Scan for the cell matching the given text and deliver its (x, y) coordinate at center. 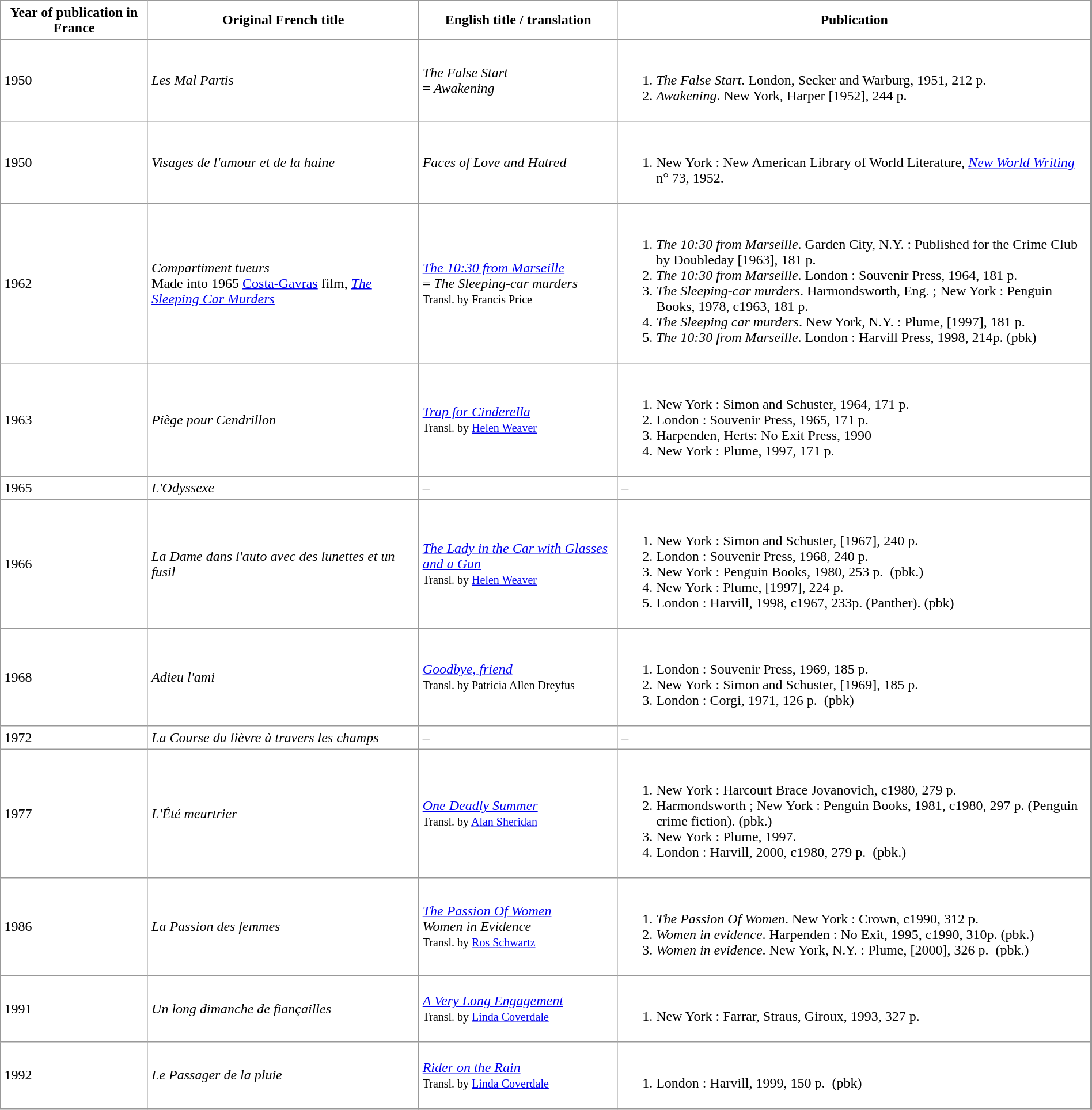
La Course du lièvre à travers les champs (283, 738)
Publication (854, 20)
1977 (74, 814)
1962 (74, 283)
New York : Farrar, Straus, Giroux, 1993, 327 p. (854, 1009)
Le Passager de la pluie (283, 1075)
1966 (74, 564)
Trap for CinderellaTransl. by Helen Weaver (518, 420)
1992 (74, 1075)
A Very Long EngagementTransl. by Linda Coverdale (518, 1009)
One Deadly SummerTransl. by Alan Sheridan (518, 814)
1986 (74, 927)
The False Start. London, Secker and Warburg, 1951, 212 p.Awakening. New York, Harper [1952], 244 p. (854, 80)
The False Start= Awakening (518, 80)
L'Odyssexe (283, 488)
La Passion des femmes (283, 927)
Faces of Love and Hatred (518, 162)
Rider on the RainTransl. by Linda Coverdale (518, 1075)
1963 (74, 420)
L'Été meurtrier (283, 814)
1965 (74, 488)
Piège pour Cendrillon (283, 420)
London : Harvill, 1999, 150 p. (pbk) (854, 1075)
Original French title (283, 20)
Compartiment tueurs Made into 1965 Costa-Gavras film, The Sleeping Car Murders (283, 283)
1968 (74, 677)
New York : New American Library of World Literature, New World Writing n° 73, 1952. (854, 162)
Les Mal Partis (283, 80)
London : Souvenir Press, 1969, 185 p. New York : Simon and Schuster, [1969], 185 p.London : Corgi, 1971, 126 p. (pbk) (854, 677)
Visages de l'amour et de la haine (283, 162)
English title / translation (518, 20)
1991 (74, 1009)
Goodbye, friendTransl. by Patricia Allen Dreyfus (518, 677)
The 10:30 from Marseille= The Sleeping-car murdersTransl. by Francis Price (518, 283)
Year of publication in France (74, 20)
The Lady in the Car with Glasses and a GunTransl. by Helen Weaver (518, 564)
Un long dimanche de fiançailles (283, 1009)
La Dame dans l'auto avec des lunettes et un fusil (283, 564)
Adieu l'ami (283, 677)
The Passion Of WomenWomen in EvidenceTransl. by Ros Schwartz (518, 927)
New York : Simon and Schuster, 1964, 171 p.London : Souvenir Press, 1965, 171 p.Harpenden, Herts: No Exit Press, 1990New York : Plume, 1997, 171 p. (854, 420)
1972 (74, 738)
